Output the (X, Y) coordinate of the center of the cell containing the given text.  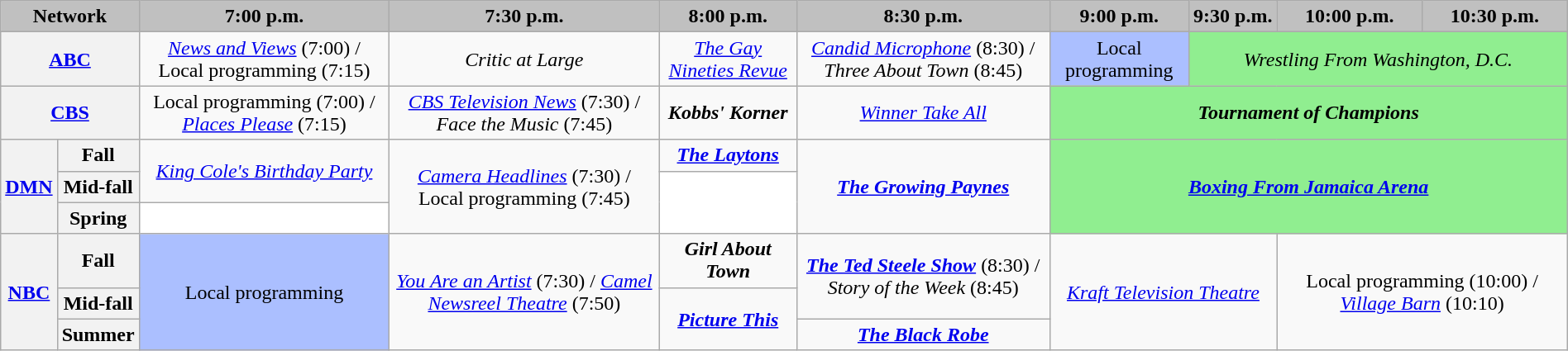
Summer (98, 334)
9:30 p.m. (1233, 17)
The Black Robe (923, 334)
Spring (98, 218)
The Gay Nineties Revue (728, 59)
ABC (69, 59)
Camera Headlines (7:30) / Local programming (7:45) (524, 187)
Kobbs' Korner (728, 112)
9:00 p.m. (1119, 17)
Winner Take All (923, 112)
8:30 p.m. (923, 17)
Network (69, 17)
Girl About Town (728, 261)
The Growing Paynes (923, 187)
You Are an Artist (7:30) / Camel Newsreel Theatre (7:50) (524, 292)
The Laytons (728, 155)
The Ted Steele Show (8:30) / Story of the Week (8:45) (923, 276)
News and Views (7:00) / Local programming (7:15) (265, 59)
10:00 p.m. (1350, 17)
CBS (69, 112)
Critic at Large (524, 59)
7:00 p.m. (265, 17)
DMN (29, 187)
Wrestling From Washington, D.C. (1379, 59)
Picture This (728, 319)
Tournament of Champions (1308, 112)
Local programming (7:00) / Places Please (7:15) (265, 112)
CBS Television News (7:30) / Face the Music (7:45) (524, 112)
Candid Microphone (8:30) / Three About Town (8:45) (923, 59)
King Cole's Birthday Party (265, 171)
8:00 p.m. (728, 17)
Boxing From Jamaica Arena (1308, 187)
NBC (29, 292)
7:30 p.m. (524, 17)
Local programming (10:00) / Village Barn (10:10) (1422, 292)
Kraft Television Theatre (1163, 292)
10:30 p.m. (1495, 17)
